From the cell containing the given text, extract its center point as (X, Y) coordinate. 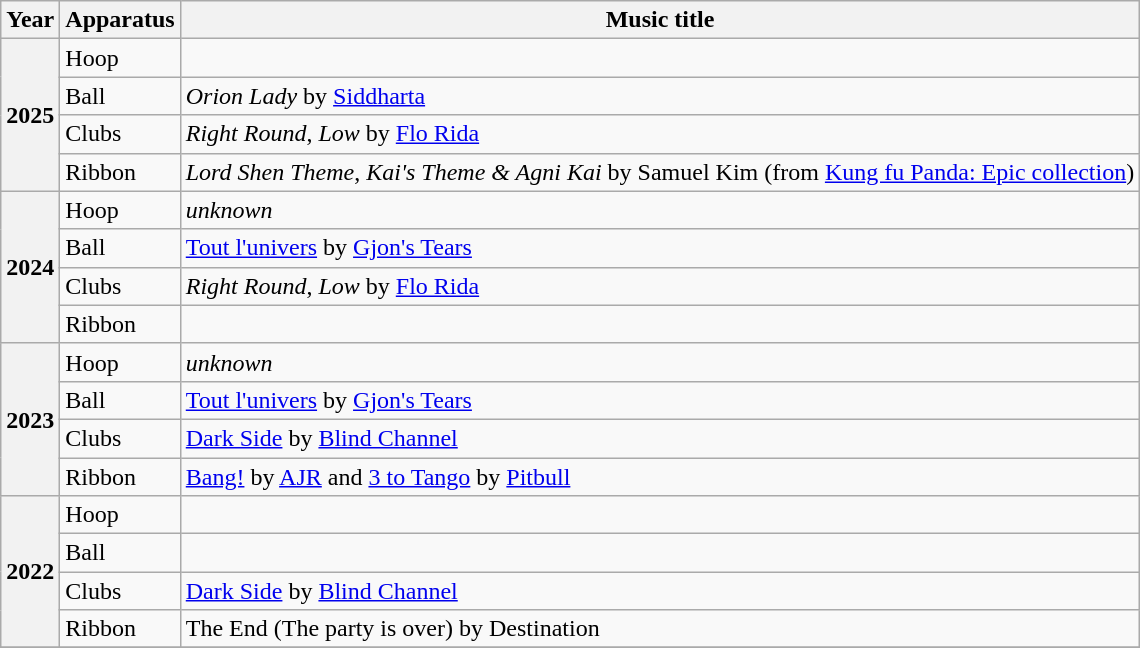
2025 (30, 115)
Year (30, 20)
Orion Lady by Siddharta (660, 96)
2022 (30, 572)
Bang! by AJR and 3 to Tango by Pitbull (660, 477)
2024 (30, 267)
2023 (30, 419)
Music title (660, 20)
Apparatus (120, 20)
The End (The party is over) by Destination (660, 629)
Lord Shen Theme, Kai's Theme & Agni Kai by Samuel Kim (from Kung fu Panda: Epic collection) (660, 172)
